Detect which cell encompasses the target text, then output its [X, Y] center coordinate. 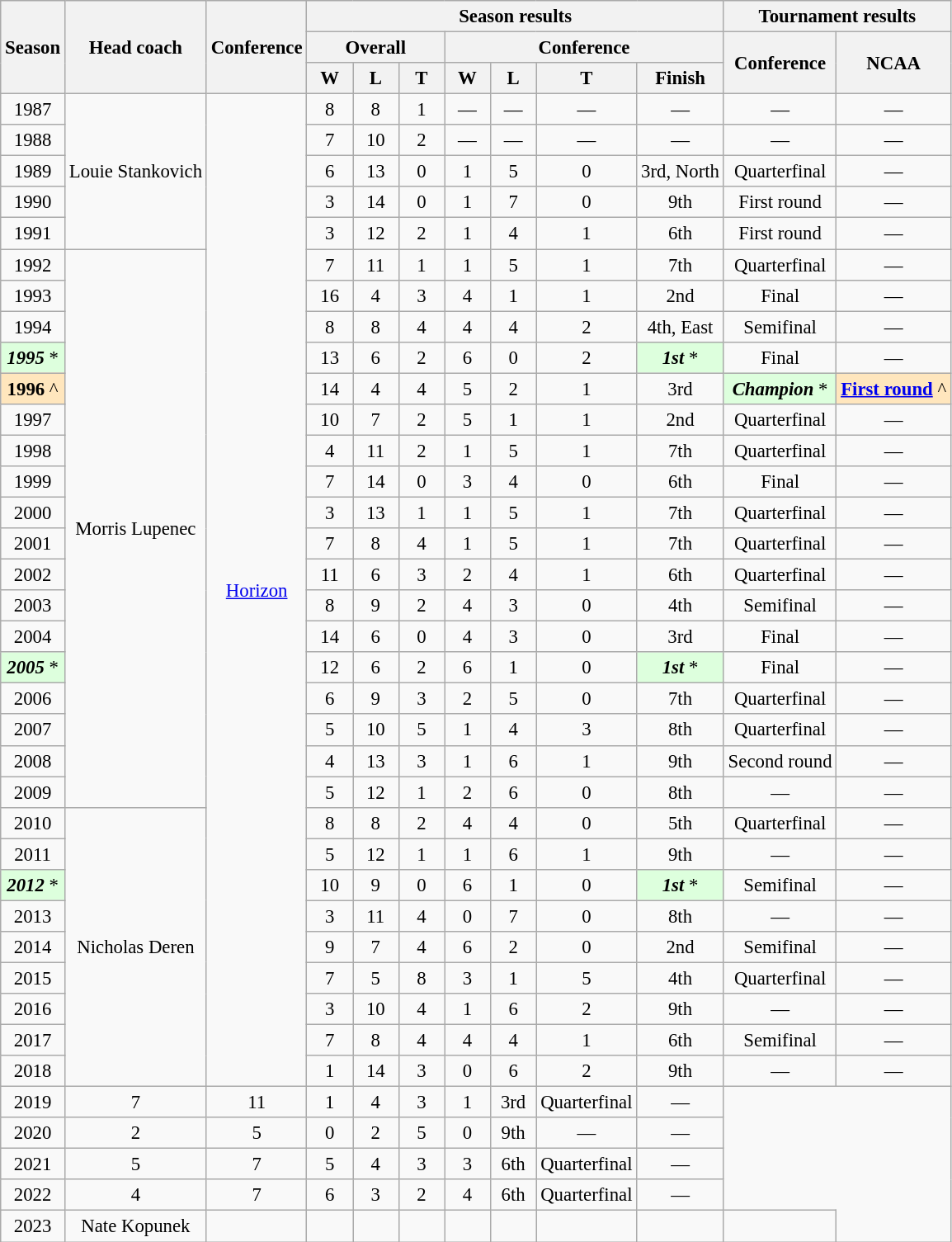
1988 [33, 140]
1992 [33, 265]
First round ^ [894, 389]
4th, East [681, 327]
Season [33, 48]
Horizon [257, 591]
2002 [33, 575]
1999 [33, 482]
2021 [33, 1164]
Tournament results [837, 17]
1989 [33, 172]
2018 [33, 1071]
1987 [33, 110]
1996 ^ [33, 389]
2004 [33, 637]
2001 [33, 544]
16 [330, 295]
2022 [33, 1196]
Nicholas Deren [135, 947]
Morris Lupenec [135, 528]
2016 [33, 1009]
Season results [515, 17]
2007 [33, 730]
1994 [33, 327]
Nate Kopunek [135, 1226]
NCAA [894, 63]
1995 * [33, 357]
2014 [33, 947]
2015 [33, 978]
2010 [33, 823]
1991 [33, 234]
1998 [33, 451]
2009 [33, 792]
2000 [33, 512]
1997 [33, 420]
3rd, North [681, 172]
Louie Stankovich [135, 172]
Finish [681, 78]
2023 [33, 1226]
5th [681, 823]
Second round [780, 761]
2006 [33, 699]
2005 * [33, 668]
2013 [33, 916]
2019 [33, 1103]
2012 * [33, 885]
2003 [33, 606]
Overall [376, 48]
2011 [33, 854]
2020 [33, 1133]
1993 [33, 295]
Champion * [780, 389]
1990 [33, 202]
2008 [33, 761]
2017 [33, 1041]
Head coach [135, 48]
